Output the (X, Y) coordinate of the center of the cell containing the given text.  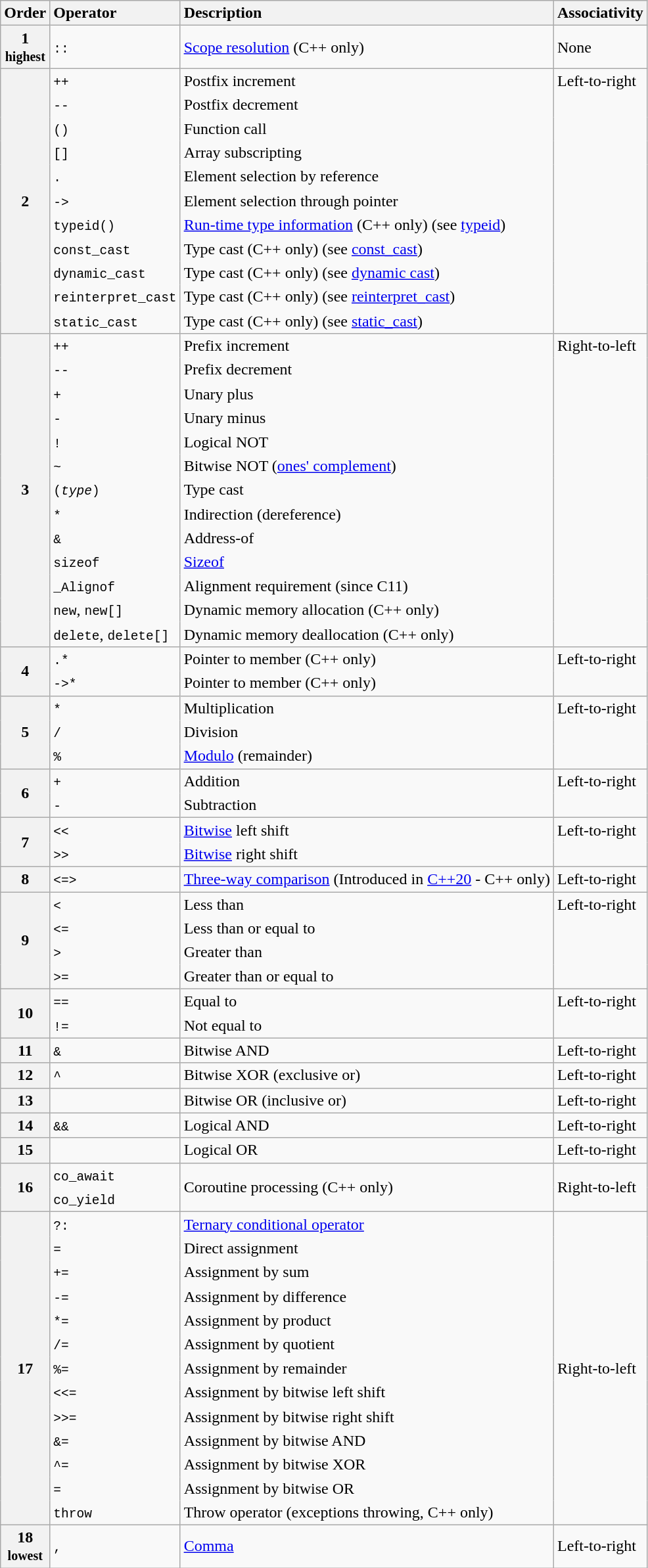
Bitwise left shift (367, 830)
(type) (115, 490)
Less than or equal to (367, 929)
+= (115, 1273)
Sizeof (367, 562)
:: (115, 47)
Not equal to (367, 1026)
Logical NOT (367, 443)
4 (25, 671)
Type cast (C++ only) (see static_cast) (367, 321)
/= (115, 1344)
*= (115, 1320)
11 (25, 1050)
Assignment by remainder (367, 1369)
&& (115, 1125)
->* (115, 683)
co_yield (115, 1199)
Bitwise OR (inclusive or) (367, 1100)
Logical OR (367, 1150)
Logical AND (367, 1125)
9 (25, 941)
Assignment by quotient (367, 1344)
>> (115, 854)
Element selection through pointer (367, 201)
Greater than (367, 952)
== (115, 1001)
Subtraction (367, 805)
Addition (367, 780)
Assignment by bitwise XOR (367, 1465)
^ (115, 1075)
> (115, 952)
const_cast (115, 250)
<= (115, 929)
sizeof (115, 562)
Description (367, 13)
%= (115, 1369)
~ (115, 466)
Dynamic memory deallocation (C++ only) (367, 635)
7 (25, 842)
Bitwise right shift (367, 854)
<< (115, 830)
Assignment by difference (367, 1297)
Multiplication (367, 708)
Bitwise XOR (exclusive or) (367, 1075)
&= (115, 1441)
8 (25, 879)
Division (367, 732)
_Alignof (115, 586)
Run-time type information (C++ only) (see typeid) (367, 225)
Alignment requirement (since C11) (367, 586)
^= (115, 1465)
[] (115, 152)
?: (115, 1224)
Ternary conditional operator (367, 1224)
/ (115, 732)
Type cast (C++ only) (see reinterpret_cast) (367, 297)
>>= (115, 1416)
16 (25, 1188)
Less than (367, 904)
18lowest (25, 1546)
Indirection (dereference) (367, 514)
Type cast (C++ only) (see const_cast) (367, 250)
. (115, 177)
None (601, 47)
Greater than or equal to (367, 976)
Prefix decrement (367, 370)
Assignment by bitwise OR (367, 1489)
17 (25, 1369)
Unary minus (367, 418)
Operator (115, 13)
2 (25, 201)
throw (115, 1512)
Equal to (367, 1001)
5 (25, 732)
Postfix increment (367, 80)
Bitwise NOT (ones' complement) (367, 466)
Three-way comparison (Introduced in C++20 - C++ only) (367, 879)
new, new[] (115, 610)
Postfix decrement (367, 105)
-= (115, 1297)
% (115, 757)
Assignment by bitwise right shift (367, 1416)
Function call (367, 129)
Modulo (remainder) (367, 757)
! (115, 443)
static_cast (115, 321)
12 (25, 1075)
13 (25, 1100)
15 (25, 1150)
Throw operator (exceptions throwing, C++ only) (367, 1512)
Type cast (367, 490)
Direct assignment (367, 1248)
Type cast (C++ only) (see dynamic cast) (367, 273)
Order (25, 13)
<<= (115, 1393)
>= (115, 976)
10 (25, 1013)
Dynamic memory allocation (C++ only) (367, 610)
Assignment by sum (367, 1273)
Element selection by reference (367, 177)
delete, delete[] (115, 635)
Scope resolution (C++ only) (367, 47)
() (115, 129)
typeid() (115, 225)
Assignment by bitwise left shift (367, 1393)
Bitwise AND (367, 1050)
Address-of (367, 539)
Assignment by bitwise AND (367, 1441)
Comma (367, 1546)
-> (115, 201)
Array subscripting (367, 152)
1highest (25, 47)
6 (25, 794)
14 (25, 1125)
.* (115, 658)
Associativity (601, 13)
Unary plus (367, 394)
< (115, 904)
!= (115, 1026)
dynamic_cast (115, 273)
, (115, 1546)
Prefix increment (367, 346)
Assignment by product (367, 1320)
<=> (115, 879)
3 (25, 490)
reinterpret_cast (115, 297)
Coroutine processing (C++ only) (367, 1188)
co_await (115, 1175)
